Provide the (X, Y) coordinate of the cell's center where the given text is located.  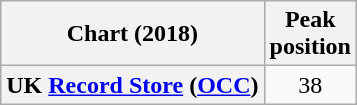
Chart (2018) (132, 34)
Peakposition (310, 34)
UK Record Store (OCC) (132, 85)
38 (310, 85)
